Return (X, Y) of the center of cell containing provided text 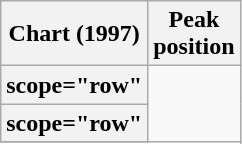
Chart (1997) (74, 34)
Peakposition (194, 34)
